Pinpoint the cell where the given text exists, returning its [x, y] midpoint coordinate. 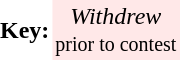
Withdrewprior to contest [116, 30]
